Find where the given text appears and provide that cell's center as [X, Y] coordinate. 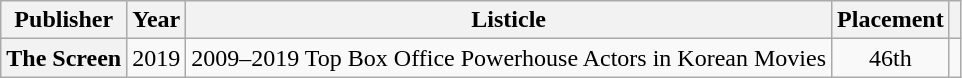
2009–2019 Top Box Office Powerhouse Actors in Korean Movies [509, 58]
46th [891, 58]
Placement [891, 20]
The Screen [64, 58]
Publisher [64, 20]
2019 [156, 58]
Listicle [509, 20]
Year [156, 20]
